Return (x, y) of the center of cell containing provided text 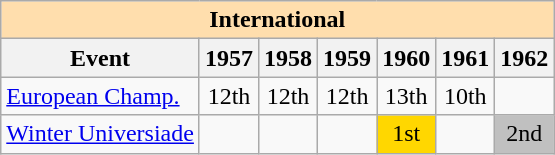
1958 (288, 58)
10th (466, 96)
13th (406, 96)
1961 (466, 58)
Winter Universiade (100, 134)
International (278, 20)
European Champ. (100, 96)
1st (406, 134)
1957 (228, 58)
1960 (406, 58)
1962 (524, 58)
1959 (348, 58)
2nd (524, 134)
Event (100, 58)
